Capture the cell that displays the provided text and extract its (x, y) central coordinate. 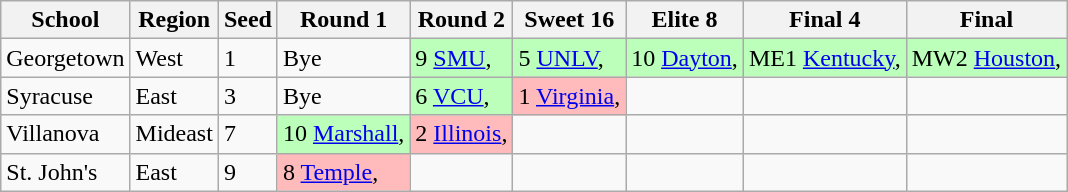
3 (248, 96)
Villanova (66, 134)
7 (248, 134)
School (66, 20)
8 Temple, (343, 172)
ME1 Kentucky, (824, 58)
Final 4 (824, 20)
MW2 Houston, (986, 58)
Seed (248, 20)
Round 2 (462, 20)
Syracuse (66, 96)
Sweet 16 (570, 20)
Round 1 (343, 20)
2 Illinois, (462, 134)
5 UNLV, (570, 58)
Final (986, 20)
10 Marshall, (343, 134)
6 VCU, (462, 96)
10 Dayton, (685, 58)
Region (174, 20)
9 SMU, (462, 58)
1 Virginia, (570, 96)
9 (248, 172)
Georgetown (66, 58)
Elite 8 (685, 20)
Mideast (174, 134)
1 (248, 58)
West (174, 58)
St. John's (66, 172)
